Locate the cell with the specified text and output its [X, Y] center coordinate. 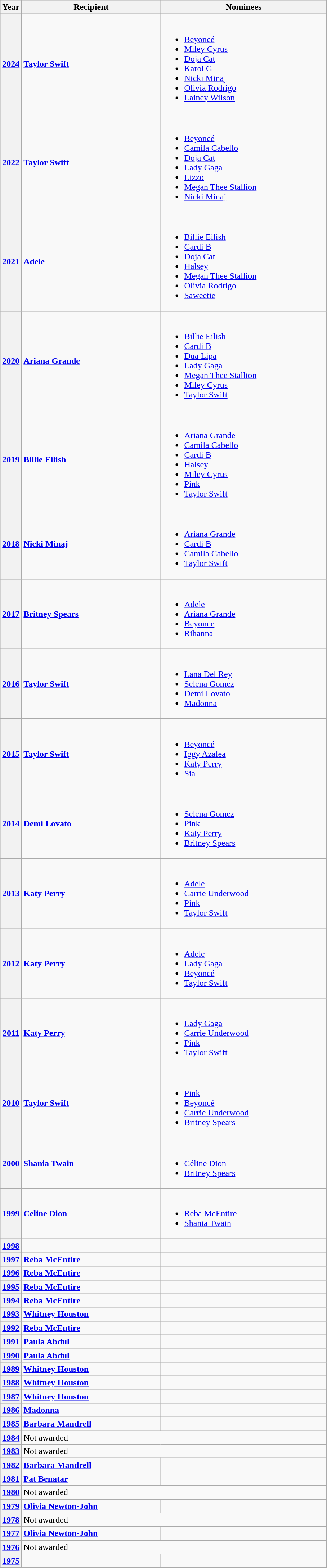
1992 [11, 1328]
AdeleLady GagaBeyoncéTaylor Swift [243, 963]
2021 [11, 261]
1981 [11, 1479]
1983 [11, 1451]
1997 [11, 1259]
Recipient [91, 7]
Nominees [243, 7]
1993 [11, 1314]
Lana Del ReySelena GomezDemi LovatoMadonna [243, 684]
1991 [11, 1342]
1986 [11, 1410]
2011 [11, 1033]
AdeleCarrie UnderwoodPinkTaylor Swift [243, 893]
Demi Lovato [91, 823]
2015 [11, 754]
1982 [11, 1465]
2019 [11, 459]
2018 [11, 544]
2020 [11, 361]
1985 [11, 1424]
PinkBeyoncéCarrie UnderwoodBritney Spears [243, 1103]
BeyoncéCamila CabelloDoja CatLady GagaLizzoMegan Thee StallionNicki Minaj [243, 163]
BeyoncéIggy AzaleaKaty PerrySia [243, 754]
Adele [91, 261]
Year [11, 7]
2000 [11, 1163]
1990 [11, 1355]
1989 [11, 1369]
Pat Benatar [91, 1479]
Shania Twain [91, 1163]
Billie EilishCardi BDoja CatHalseyMegan Thee StallionOlivia RodrigoSaweetie [243, 261]
2013 [11, 893]
2024 [11, 63]
Ariana GrandeCardi BCamila CabelloTaylor Swift [243, 544]
Billie Eilish [91, 459]
1984 [11, 1438]
1995 [11, 1287]
Celine Dion [91, 1214]
1994 [11, 1300]
1987 [11, 1397]
Céline DionBritney Spears [243, 1163]
Britney Spears [91, 614]
Reba McEntireShania Twain [243, 1214]
Ariana Grande [91, 361]
2012 [11, 963]
2017 [11, 614]
AdeleAriana GrandeBeyonceRihanna [243, 614]
Selena GomezPinkKaty PerryBritney Spears [243, 823]
1975 [11, 1561]
1996 [11, 1273]
1998 [11, 1246]
2014 [11, 823]
1999 [11, 1214]
1980 [11, 1492]
2016 [11, 684]
1976 [11, 1547]
1977 [11, 1533]
BeyoncéMiley CyrusDoja CatKarol GNicki MinajOlivia RodrigoLainey Wilson [243, 63]
1978 [11, 1520]
2010 [11, 1103]
Billie EilishCardi BDua LipaLady GagaMegan Thee StallionMiley CyrusTaylor Swift [243, 361]
Ariana GrandeCamila CabelloCardi BHalseyMiley CyrusPinkTaylor Swift [243, 459]
2022 [11, 163]
1979 [11, 1506]
Madonna [91, 1410]
Nicki Minaj [91, 544]
Lady GagaCarrie UnderwoodPinkTaylor Swift [243, 1033]
1988 [11, 1383]
